Extract the (x, y) coordinate from the center of the cell holding the provided text.  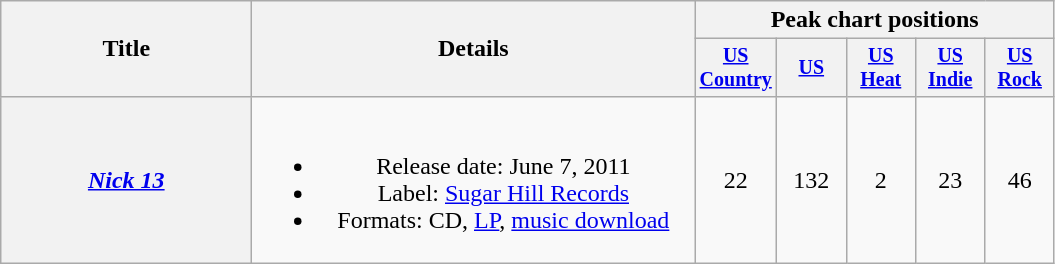
USHeat (880, 68)
US Country (736, 68)
Release date: June 7, 2011Label: Sugar Hill RecordsFormats: CD, LP, music download (474, 180)
2 (880, 180)
USRock (1020, 68)
46 (1020, 180)
Title (126, 49)
132 (812, 180)
23 (950, 180)
Details (474, 49)
Peak chart positions (875, 20)
22 (736, 180)
USIndie (950, 68)
Nick 13 (126, 180)
US (812, 68)
